Search for the cell housing the specified text and yield its (x, y) center coordinate. 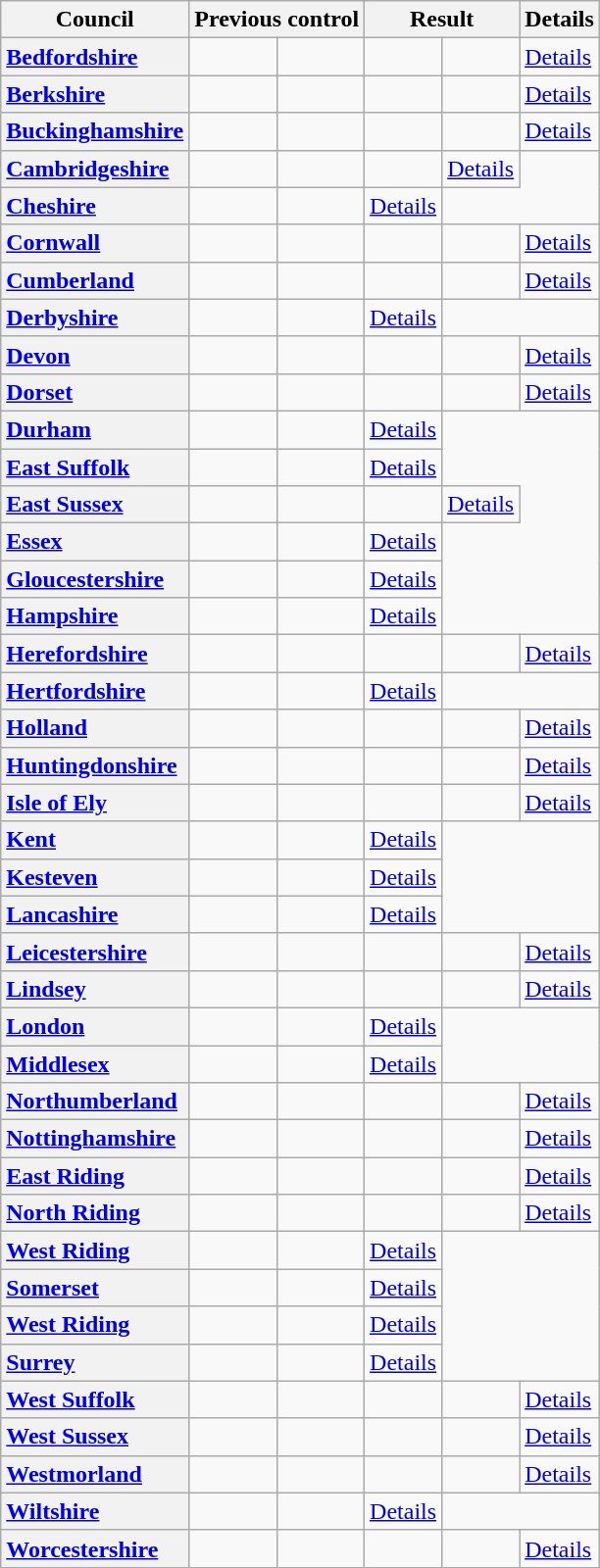
Surrey (95, 1362)
Isle of Ely (95, 803)
Huntingdonshire (95, 765)
East Suffolk (95, 467)
Hampshire (95, 616)
Durham (95, 429)
West Suffolk (95, 1399)
Cornwall (95, 243)
Worcestershire (95, 1548)
Dorset (95, 392)
Nottinghamshire (95, 1139)
Kesteven (95, 877)
East Riding (95, 1176)
Herefordshire (95, 654)
Lindsey (95, 989)
Hertfordshire (95, 691)
Kent (95, 840)
Berkshire (95, 94)
Devon (95, 355)
Wiltshire (95, 1511)
Gloucestershire (95, 579)
Leicestershire (95, 952)
Westmorland (95, 1474)
Northumberland (95, 1102)
Result (442, 20)
Bedfordshire (95, 57)
Essex (95, 542)
Middlesex (95, 1063)
London (95, 1026)
Buckinghamshire (95, 131)
Council (95, 20)
West Sussex (95, 1437)
Somerset (95, 1288)
North Riding (95, 1213)
Derbyshire (95, 318)
East Sussex (95, 505)
Cumberland (95, 280)
Cambridgeshire (95, 169)
Lancashire (95, 914)
Previous control (276, 20)
Cheshire (95, 206)
Holland (95, 728)
